Determine the [x, y] coordinate at the center of the cell enclosing the given text.  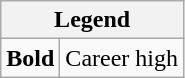
Legend [92, 20]
Career high [122, 58]
Bold [30, 58]
